Identify which cell holds the provided text, then report its [x, y] central coordinate. 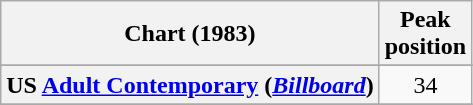
US Adult Contemporary (Billboard) [190, 85]
Chart (1983) [190, 34]
Peakposition [425, 34]
34 [425, 85]
